Locate the cell with the specified text and output its [x, y] center coordinate. 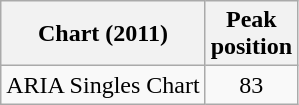
ARIA Singles Chart [103, 85]
Peakposition [251, 34]
Chart (2011) [103, 34]
83 [251, 85]
